Scan for the cell matching the given text and deliver its (X, Y) coordinate at center. 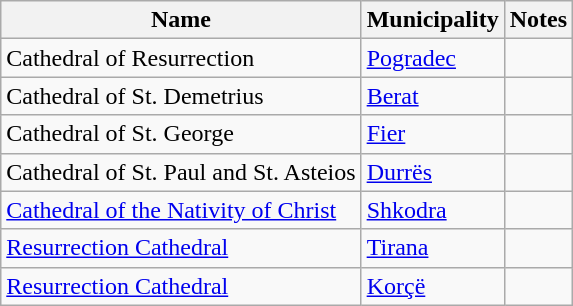
Cathedral of Resurrection (181, 58)
Durrës (432, 172)
Cathedral of the Nativity of Christ (181, 210)
Name (181, 20)
Cathedral of St. Demetrius (181, 96)
Korçë (432, 286)
Municipality (432, 20)
Berat (432, 96)
Notes (538, 20)
Shkodra (432, 210)
Cathedral of St. George (181, 134)
Tirana (432, 248)
Pogradec (432, 58)
Cathedral of St. Paul and St. Asteios (181, 172)
Fier (432, 134)
